Scan for the cell matching the given text and deliver its (x, y) coordinate at center. 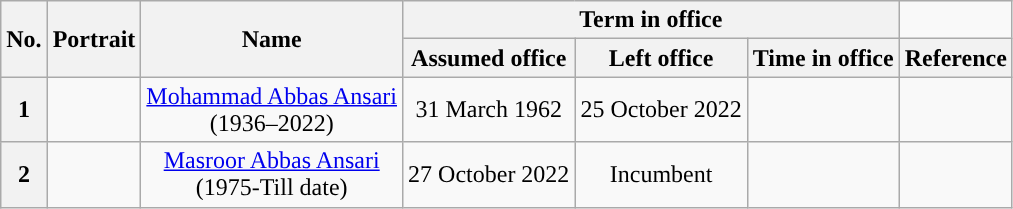
2 (24, 174)
Mohammad Abbas Ansari(1936–2022) (272, 110)
27 October 2022 (489, 174)
1 (24, 110)
31 March 1962 (489, 110)
25 October 2022 (661, 110)
Portrait (94, 39)
Assumed office (489, 58)
Incumbent (661, 174)
Term in office (652, 20)
Time in office (823, 58)
Name (272, 39)
Reference (956, 58)
Left office (661, 58)
No. (24, 39)
Masroor Abbas Ansari(1975-Till date) (272, 174)
